Provide the [X, Y] coordinate of the cell's center where the given text is located.  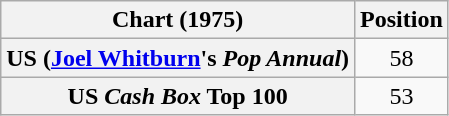
Position [402, 20]
US (Joel Whitburn's Pop Annual) [178, 58]
53 [402, 96]
58 [402, 58]
US Cash Box Top 100 [178, 96]
Chart (1975) [178, 20]
